Identify which cell holds the provided text, then report its (X, Y) central coordinate. 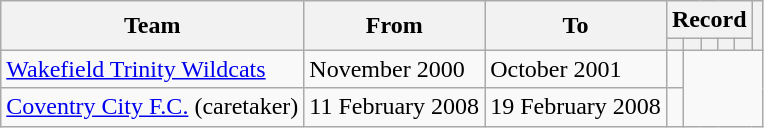
October 2001 (576, 69)
November 2000 (394, 69)
Wakefield Trinity Wildcats (152, 69)
19 February 2008 (576, 107)
To (576, 26)
11 February 2008 (394, 107)
Team (152, 26)
Coventry City F.C. (caretaker) (152, 107)
From (394, 26)
Record (709, 20)
